Capture the cell that displays the provided text and extract its (X, Y) central coordinate. 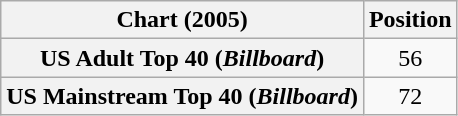
72 (410, 96)
US Adult Top 40 (Billboard) (182, 58)
US Mainstream Top 40 (Billboard) (182, 96)
56 (410, 58)
Chart (2005) (182, 20)
Position (410, 20)
